Find where the given text appears and provide that cell's center as (X, Y) coordinate. 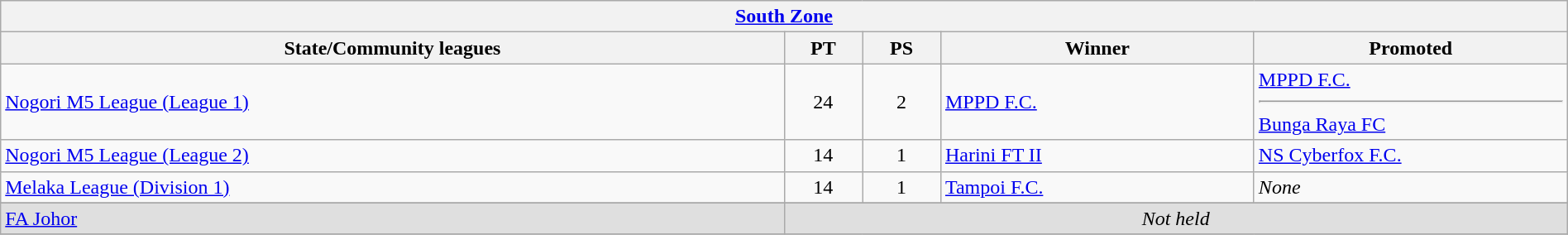
State/Community leagues (392, 48)
FA Johor (392, 218)
MPPD F.C. (1097, 102)
PS (901, 48)
Winner (1097, 48)
None (1411, 187)
PT (824, 48)
MPPD F.C. Bunga Raya FC (1411, 102)
Harini FT II (1097, 156)
Melaka League (Division 1) (392, 187)
South Zone (784, 17)
Nogori M5 League (League 2) (392, 156)
Nogori M5 League (League 1) (392, 102)
24 (824, 102)
Not held (1176, 218)
2 (901, 102)
Tampoi F.C. (1097, 187)
NS Cyberfox F.C. (1411, 156)
Promoted (1411, 48)
